For the text-containing cell, return its midpoint in [x, y] coordinate format. 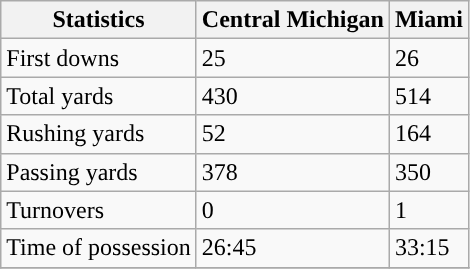
514 [428, 96]
164 [428, 134]
Statistics [99, 20]
Total yards [99, 96]
26:45 [292, 248]
26 [428, 58]
33:15 [428, 248]
25 [292, 58]
Passing yards [99, 172]
Turnovers [99, 210]
First downs [99, 58]
350 [428, 172]
0 [292, 210]
52 [292, 134]
Central Michigan [292, 20]
Time of possession [99, 248]
Miami [428, 20]
430 [292, 96]
378 [292, 172]
1 [428, 210]
Rushing yards [99, 134]
